Output the [X, Y] coordinate of the center of the cell containing the given text.  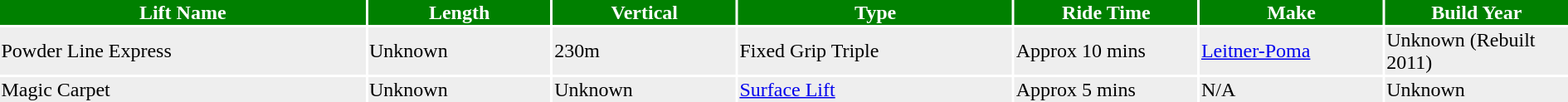
Lift Name [183, 12]
Build Year [1477, 12]
Fixed Grip Triple [875, 51]
Ride Time [1106, 12]
Powder Line Express [183, 51]
Vertical [645, 12]
Magic Carpet [183, 90]
Length [459, 12]
Surface Lift [875, 90]
Approx 10 mins [1106, 51]
Leitner-Poma [1291, 51]
Make [1291, 12]
N/A [1291, 90]
Unknown (Rebuilt 2011) [1477, 51]
Type [875, 12]
Approx 5 mins [1106, 90]
230m [645, 51]
